For the text-containing cell, return its midpoint in (X, Y) coordinate format. 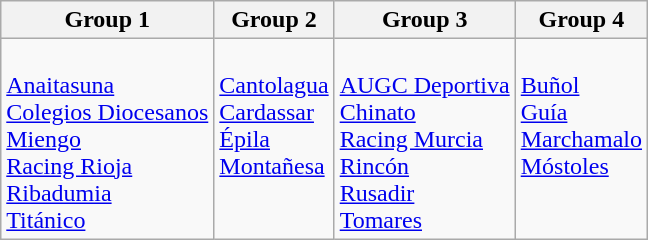
Group 2 (274, 20)
Cantolagua Cardassar Épila Montañesa (274, 139)
Buñol Guía Marchamalo Móstoles (581, 139)
Group 4 (581, 20)
AUGC Deportiva Chinato Racing Murcia Rincón Rusadir Tomares (424, 139)
Group 3 (424, 20)
Anaitasuna Colegios Diocesanos Miengo Racing Rioja Ribadumia Titánico (108, 139)
Group 1 (108, 20)
